Provide the [x, y] coordinate of the cell's center where the given text is located.  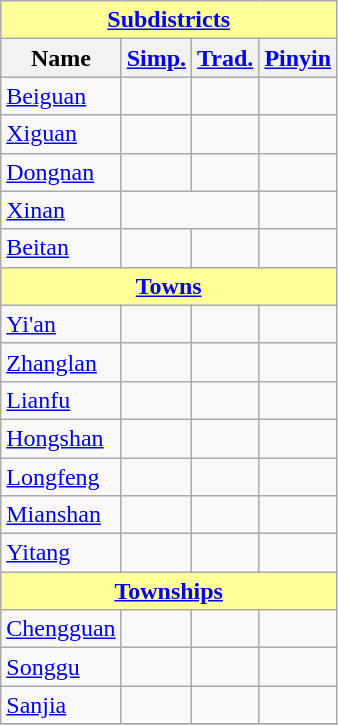
Xiguan [61, 134]
Zhanglan [61, 362]
Beitan [61, 248]
Mianshan [61, 515]
Longfeng [61, 477]
Dongnan [61, 172]
Chengguan [61, 629]
Sanjia [61, 705]
Xinan [61, 210]
Lianfu [61, 400]
Hongshan [61, 438]
Subdistricts [169, 20]
Trad. [226, 58]
Simp. [156, 58]
Pinyin [298, 58]
Towns [169, 286]
Songgu [61, 667]
Name [61, 58]
Townships [169, 591]
Beiguan [61, 96]
Yitang [61, 553]
Yi'an [61, 324]
